For the text-containing cell, return its midpoint in (x, y) coordinate format. 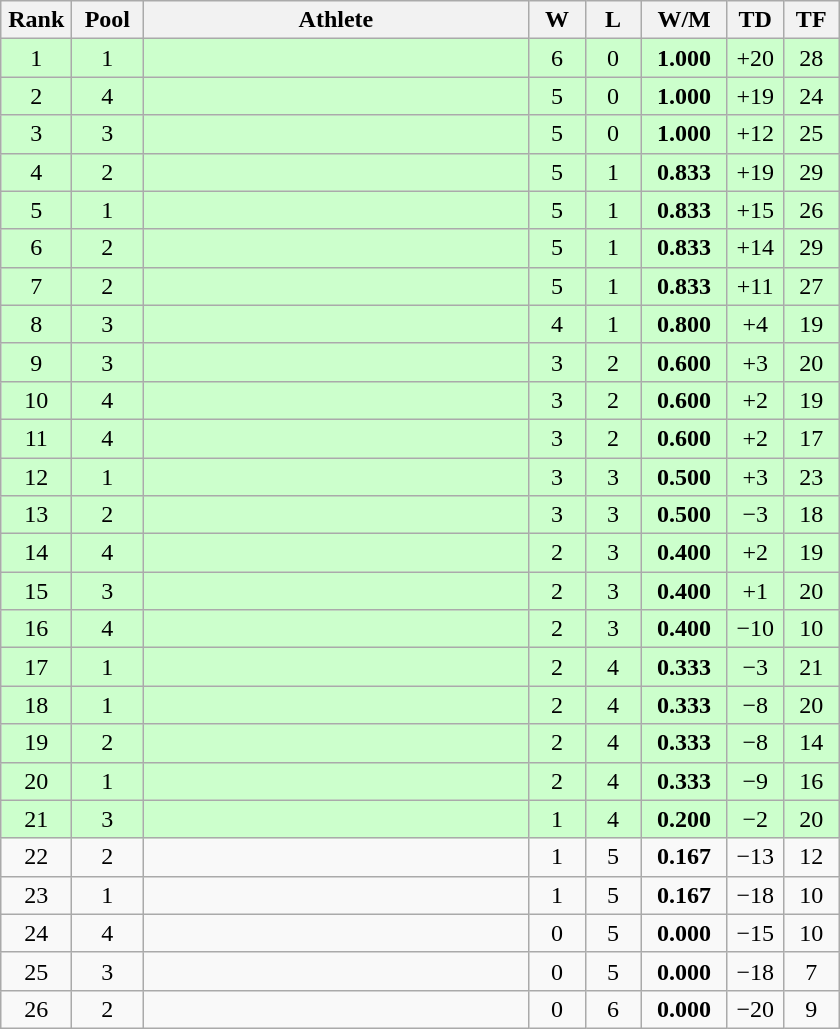
0.200 (684, 819)
−13 (755, 857)
−15 (755, 933)
8 (36, 324)
27 (811, 286)
+1 (755, 591)
W (557, 20)
W/M (684, 20)
+4 (755, 324)
+12 (755, 134)
−20 (755, 1009)
−10 (755, 629)
L (613, 20)
+14 (755, 248)
+20 (755, 58)
−2 (755, 819)
−9 (755, 781)
28 (811, 58)
11 (36, 438)
13 (36, 515)
22 (36, 857)
Athlete (336, 20)
0.800 (684, 324)
+11 (755, 286)
Rank (36, 20)
TD (755, 20)
+15 (755, 210)
Pool (108, 20)
TF (811, 20)
15 (36, 591)
